Identify which cell holds the provided text, then report its [X, Y] central coordinate. 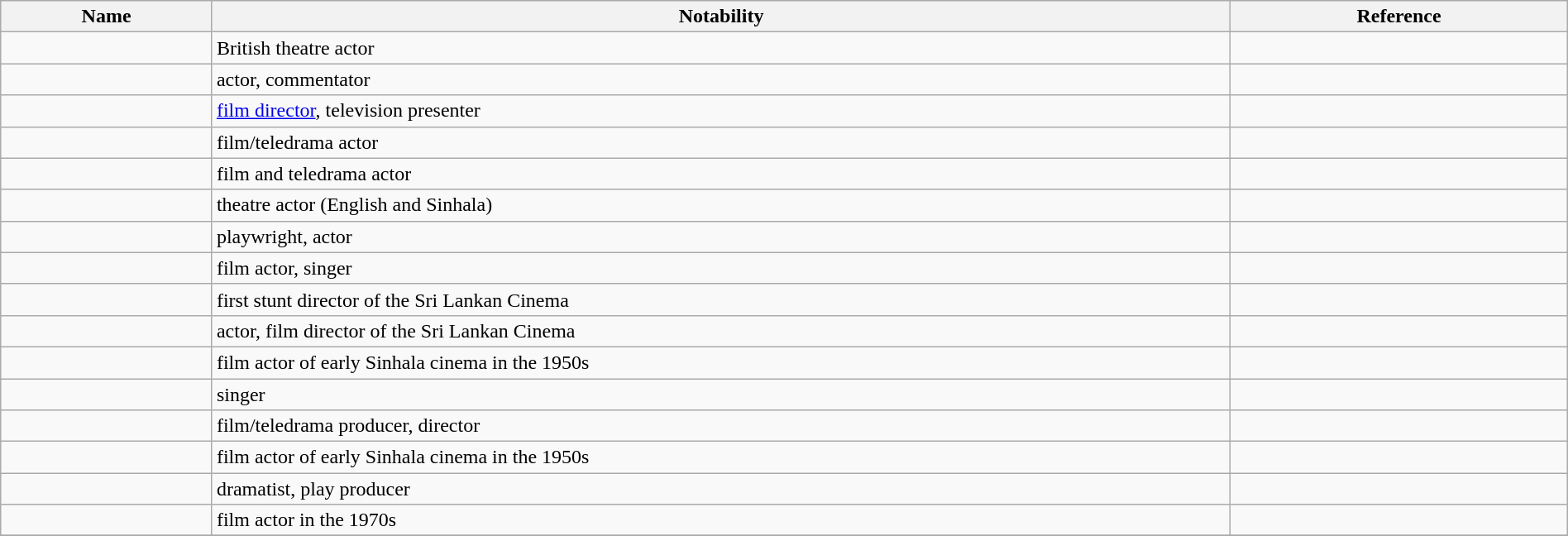
actor, film director of the Sri Lankan Cinema [721, 331]
film/teledrama producer, director [721, 426]
film actor, singer [721, 268]
Notability [721, 17]
film actor in the 1970s [721, 520]
film/teledrama actor [721, 142]
first stunt director of the Sri Lankan Cinema [721, 299]
Name [107, 17]
actor, commentator [721, 79]
playwright, actor [721, 237]
film director, television presenter [721, 111]
singer [721, 395]
dramatist, play producer [721, 489]
film and teledrama actor [721, 174]
theatre actor (English and Sinhala) [721, 205]
Reference [1399, 17]
British theatre actor [721, 48]
